Detect which cell encompasses the target text, then output its (x, y) center coordinate. 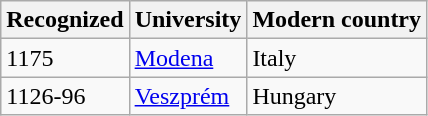
University (188, 20)
Recognized (65, 20)
Veszprém (188, 96)
Modena (188, 58)
Hungary (337, 96)
Italy (337, 58)
1126-96 (65, 96)
1175 (65, 58)
Modern country (337, 20)
